Provide the (x, y) coordinate of the cell's center where the given text is located.  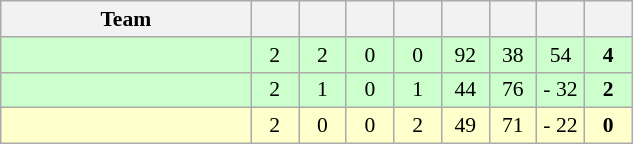
76 (513, 90)
- 22 (561, 126)
92 (465, 55)
38 (513, 55)
- 32 (561, 90)
49 (465, 126)
71 (513, 126)
54 (561, 55)
4 (608, 55)
Team (126, 19)
44 (465, 90)
